Locate the cell with the specified text and output its [X, Y] center coordinate. 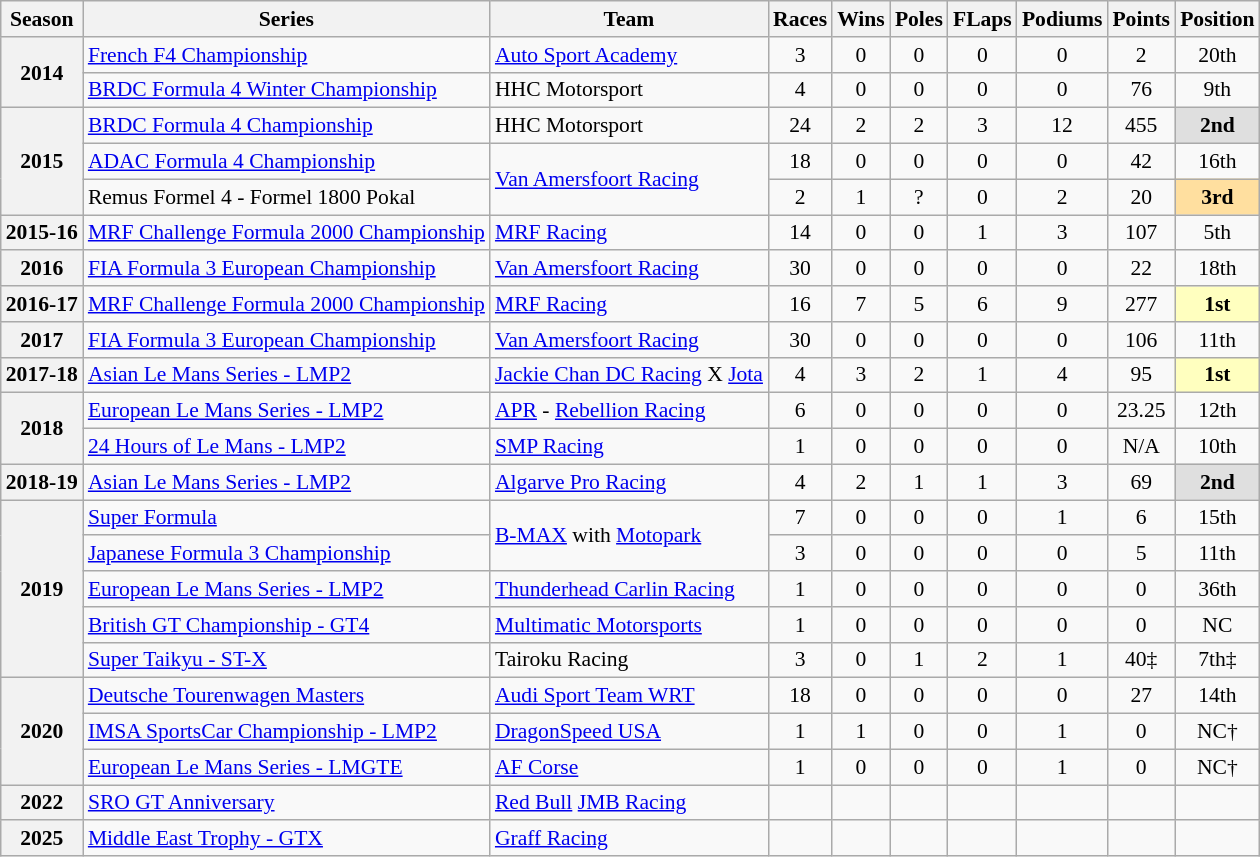
Thunderhead Carlin Racing [629, 589]
5th [1217, 233]
APR - Rebellion Racing [629, 411]
N/A [1141, 447]
BRDC Formula 4 Winter Championship [286, 90]
Graff Racing [629, 839]
23.25 [1141, 411]
? [919, 197]
Red Bull JMB Racing [629, 803]
Middle East Trophy - GTX [286, 839]
277 [1141, 304]
2016-17 [42, 304]
2022 [42, 803]
Tairoku Racing [629, 660]
Algarve Pro Racing [629, 482]
SRO GT Anniversary [286, 803]
24 [800, 126]
455 [1141, 126]
Auto Sport Academy [629, 55]
76 [1141, 90]
Races [800, 19]
16 [800, 304]
16th [1217, 162]
2018-19 [42, 482]
2025 [42, 839]
2015 [42, 162]
14th [1217, 696]
2017 [42, 340]
Position [1217, 19]
British GT Championship - GT4 [286, 625]
18th [1217, 269]
DragonSpeed USA [629, 732]
NC [1217, 625]
Super Taikyu - ST-X [286, 660]
Jackie Chan DC Racing X Jota [629, 375]
2015-16 [42, 233]
36th [1217, 589]
14 [800, 233]
Remus Formel 4 - Formel 1800 Pokal [286, 197]
9th [1217, 90]
SMP Racing [629, 447]
Japanese Formula 3 Championship [286, 554]
12th [1217, 411]
22 [1141, 269]
3rd [1217, 197]
42 [1141, 162]
Wins [861, 19]
2019 [42, 589]
B-MAX with Motopark [629, 536]
Season [42, 19]
AF Corse [629, 767]
European Le Mans Series - LMGTE [286, 767]
Super Formula [286, 518]
15th [1217, 518]
Poles [919, 19]
2017-18 [42, 375]
Points [1141, 19]
Deutsche Tourenwagen Masters [286, 696]
BRDC Formula 4 Championship [286, 126]
2016 [42, 269]
40‡ [1141, 660]
2020 [42, 732]
ADAC Formula 4 Championship [286, 162]
IMSA SportsCar Championship - LMP2 [286, 732]
Multimatic Motorsports [629, 625]
Podiums [1062, 19]
French F4 Championship [286, 55]
20 [1141, 197]
Audi Sport Team WRT [629, 696]
27 [1141, 696]
9 [1062, 304]
10th [1217, 447]
Team [629, 19]
2014 [42, 72]
7th‡ [1217, 660]
95 [1141, 375]
69 [1141, 482]
FLaps [982, 19]
107 [1141, 233]
2018 [42, 428]
20th [1217, 55]
Series [286, 19]
12 [1062, 126]
24 Hours of Le Mans - LMP2 [286, 447]
106 [1141, 340]
